Find where the given text appears and provide that cell's center as [X, Y] coordinate. 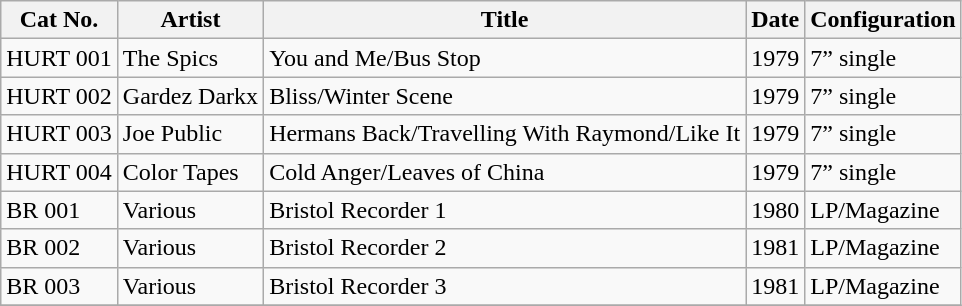
Joe Public [190, 134]
Bliss/Winter Scene [505, 96]
HURT 001 [60, 58]
Hermans Back/Travelling With Raymond/Like It [505, 134]
Date [776, 20]
1980 [776, 210]
HURT 003 [60, 134]
Bristol Recorder 2 [505, 248]
Artist [190, 20]
You and Me/Bus Stop [505, 58]
BR 002 [60, 248]
Bristol Recorder 3 [505, 286]
The Spics [190, 58]
HURT 002 [60, 96]
Title [505, 20]
BR 003 [60, 286]
Cold Anger/Leaves of China [505, 172]
Gardez Darkx [190, 96]
BR 001 [60, 210]
Bristol Recorder 1 [505, 210]
Color Tapes [190, 172]
Configuration [883, 20]
Cat No. [60, 20]
HURT 004 [60, 172]
